For the text-containing cell, return its midpoint in (x, y) coordinate format. 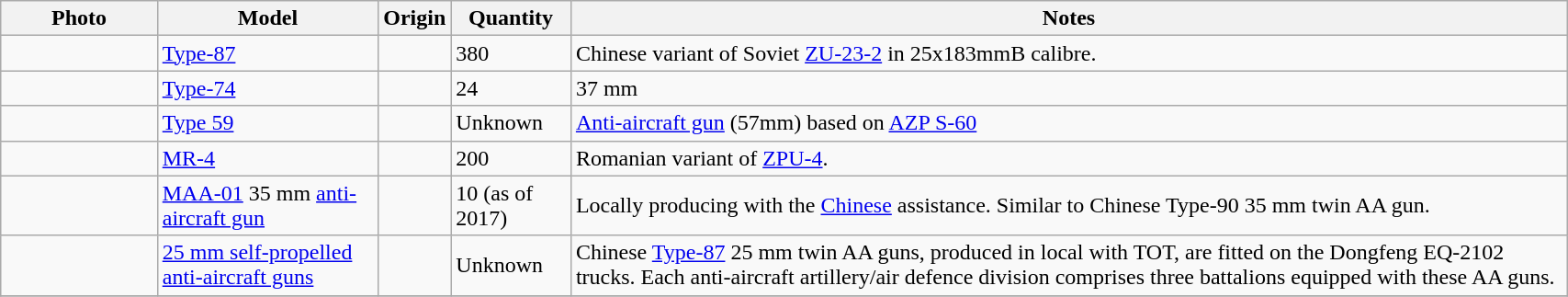
200 (511, 158)
Quantity (511, 18)
Model (267, 18)
Origin (415, 18)
25 mm self-propelled anti-aircraft guns (267, 265)
Locally producing with the Chinese assistance. Similar to Chinese Type-90 35 mm twin AA gun. (1068, 206)
Anti-aircraft gun (57mm) based on AZP S-60 (1068, 123)
MR-4 (267, 158)
Photo (79, 18)
24 (511, 88)
Type 59 (267, 123)
Chinese variant of Soviet ZU-23-2 in 25x183mmB calibre. (1068, 53)
10 (as of 2017) (511, 206)
Romanian variant of ZPU-4. (1068, 158)
380 (511, 53)
37 mm (1068, 88)
Notes (1068, 18)
Type-87 (267, 53)
MAA-01 35 mm anti-aircraft gun (267, 206)
Type-74 (267, 88)
